Provide the (X, Y) coordinate of the cell's center where the given text is located.  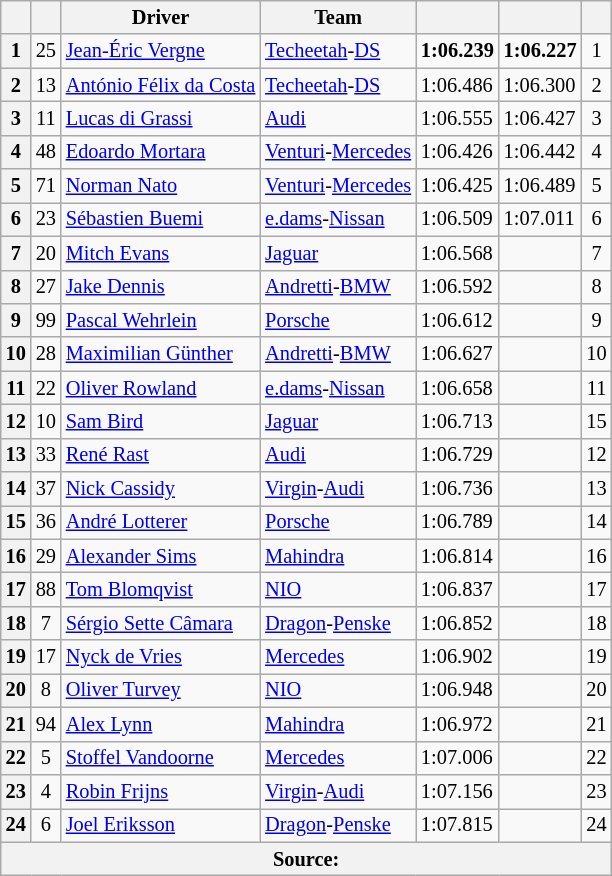
25 (46, 51)
Driver (160, 17)
28 (46, 354)
Joel Eriksson (160, 825)
António Félix da Costa (160, 85)
37 (46, 489)
Stoffel Vandoorne (160, 758)
29 (46, 556)
99 (46, 320)
1:06.486 (458, 85)
1:06.729 (458, 455)
71 (46, 186)
Sébastien Buemi (160, 219)
48 (46, 152)
Pascal Wehrlein (160, 320)
Team (338, 17)
Oliver Rowland (160, 388)
René Rast (160, 455)
Maximilian Günther (160, 354)
1:07.156 (458, 791)
1:06.425 (458, 186)
Sam Bird (160, 421)
1:06.239 (458, 51)
1:06.489 (540, 186)
1:06.509 (458, 219)
1:06.837 (458, 589)
Lucas di Grassi (160, 118)
André Lotterer (160, 522)
36 (46, 522)
1:06.789 (458, 522)
1:06.568 (458, 253)
1:06.426 (458, 152)
1:06.814 (458, 556)
Alex Lynn (160, 724)
1:06.442 (540, 152)
Nick Cassidy (160, 489)
1:06.972 (458, 724)
1:06.713 (458, 421)
Robin Frijns (160, 791)
Norman Nato (160, 186)
27 (46, 287)
1:06.736 (458, 489)
Sérgio Sette Câmara (160, 623)
33 (46, 455)
1:06.592 (458, 287)
1:06.300 (540, 85)
1:07.006 (458, 758)
1:06.227 (540, 51)
1:06.555 (458, 118)
Tom Blomqvist (160, 589)
1:06.427 (540, 118)
1:06.627 (458, 354)
1:06.658 (458, 388)
1:06.852 (458, 623)
1:07.011 (540, 219)
Oliver Turvey (160, 690)
Nyck de Vries (160, 657)
Jean-Éric Vergne (160, 51)
88 (46, 589)
Jake Dennis (160, 287)
Source: (306, 859)
1:06.612 (458, 320)
1:06.902 (458, 657)
94 (46, 724)
Edoardo Mortara (160, 152)
1:07.815 (458, 825)
1:06.948 (458, 690)
Alexander Sims (160, 556)
Mitch Evans (160, 253)
